For the text-containing cell, return its midpoint in [x, y] coordinate format. 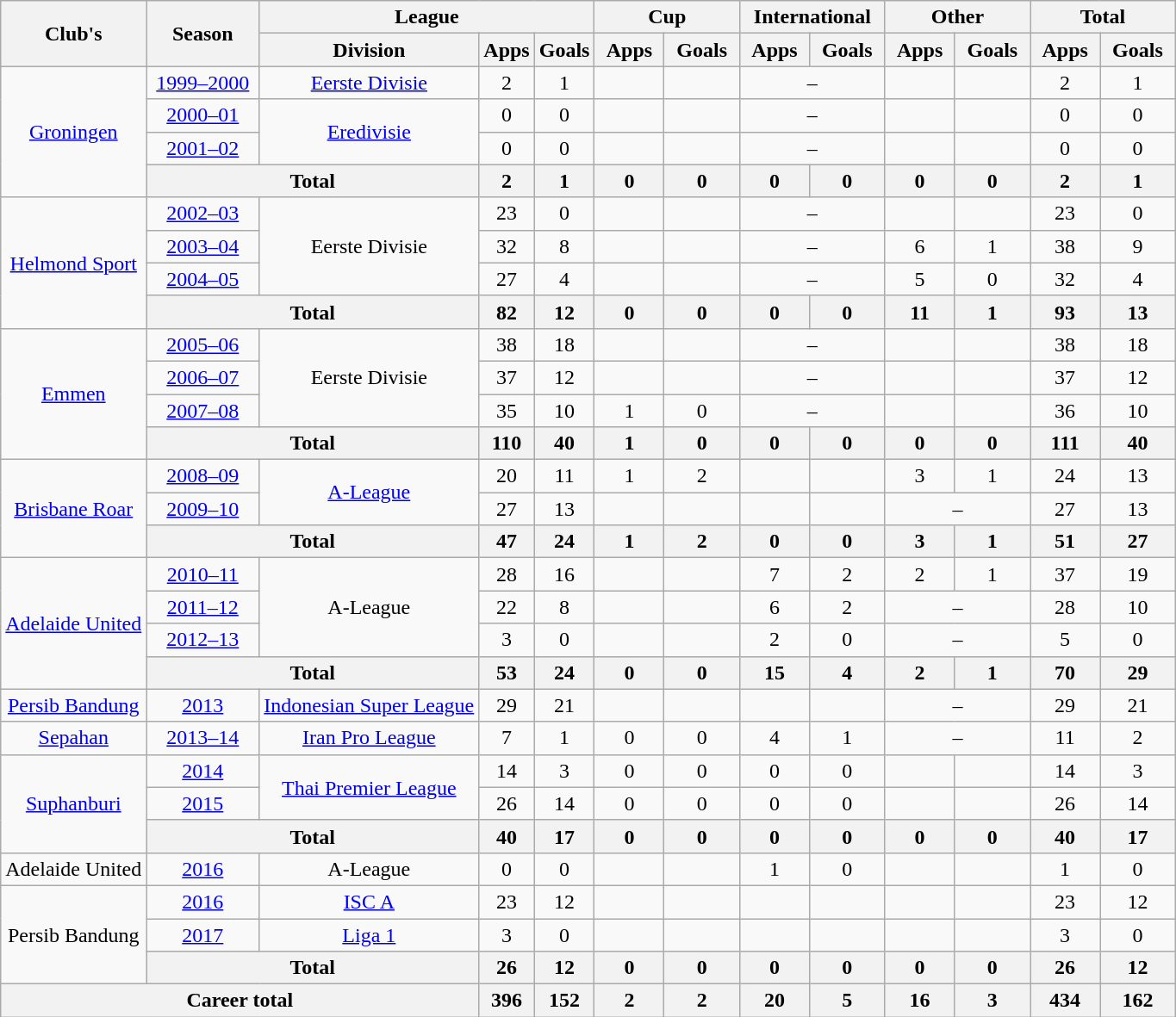
Brisbane Roar [74, 509]
ISC A [369, 902]
Club's [74, 34]
2012–13 [203, 640]
Iran Pro League [369, 738]
2004–05 [203, 279]
Other [958, 17]
15 [775, 673]
2009–10 [203, 509]
22 [507, 607]
2006–07 [203, 377]
2005–06 [203, 344]
Liga 1 [369, 934]
2014 [203, 771]
Emmen [74, 394]
2013 [203, 705]
111 [1065, 443]
110 [507, 443]
Suphanburi [74, 803]
Eredivisie [369, 132]
162 [1138, 1001]
35 [507, 411]
2011–12 [203, 607]
19 [1138, 574]
Thai Premier League [369, 787]
434 [1065, 1001]
Division [369, 50]
396 [507, 1001]
Career total [240, 1001]
70 [1065, 673]
Sepahan [74, 738]
53 [507, 673]
36 [1065, 411]
47 [507, 542]
9 [1138, 246]
2007–08 [203, 411]
1999–2000 [203, 83]
Groningen [74, 132]
International [813, 17]
Indonesian Super League [369, 705]
51 [1065, 542]
2000–01 [203, 115]
2003–04 [203, 246]
League [427, 17]
2013–14 [203, 738]
93 [1065, 312]
82 [507, 312]
2015 [203, 803]
2010–11 [203, 574]
2017 [203, 934]
Season [203, 34]
Helmond Sport [74, 263]
2002–03 [203, 214]
152 [564, 1001]
Cup [667, 17]
2001–02 [203, 148]
2008–09 [203, 476]
